Provide the [X, Y] coordinate of the cell's center where the given text is located.  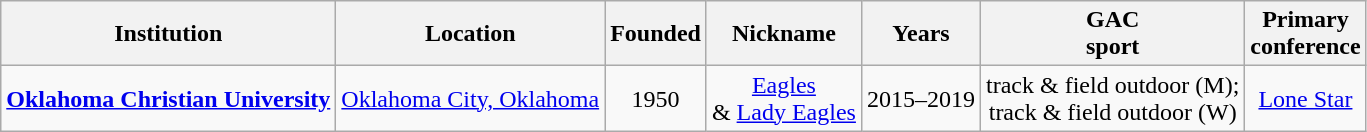
Location [470, 34]
GACsport [1113, 34]
Institution [168, 34]
Primaryconference [1306, 34]
Eagles& Lady Eagles [784, 98]
1950 [656, 98]
Oklahoma City, Oklahoma [470, 98]
Years [920, 34]
Oklahoma Christian University [168, 98]
Nickname [784, 34]
2015–2019 [920, 98]
track & field outdoor (M);track & field outdoor (W) [1113, 98]
Founded [656, 34]
Lone Star [1306, 98]
